Locate the cell with the specified text and output its [x, y] center coordinate. 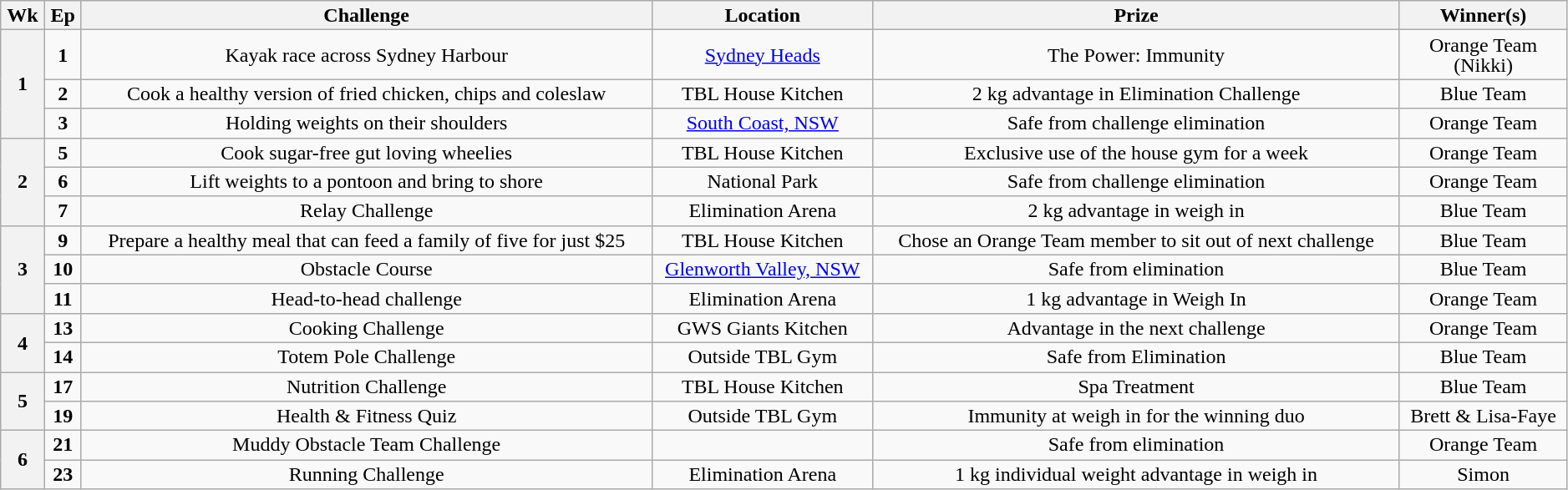
Advantage in the next challenge [1136, 327]
Exclusive use of the house gym for a week [1136, 152]
Orange Team(Nikki) [1484, 55]
4 [23, 342]
19 [63, 416]
GWS Giants Kitchen [762, 327]
14 [63, 357]
National Park [762, 182]
1 kg advantage in Weigh In [1136, 299]
The Power: Immunity [1136, 55]
2 kg advantage in Elimination Challenge [1136, 93]
Wk [23, 15]
South Coast, NSW [762, 124]
Kayak race across Sydney Harbour [366, 55]
Cook sugar-free gut loving wheelies [366, 152]
Chose an Orange Team member to sit out of next challenge [1136, 240]
Obstacle Course [366, 269]
Brett & Lisa-Faye [1484, 416]
Relay Challenge [366, 210]
Cook a healthy version of fried chicken, chips and coleslaw [366, 93]
9 [63, 240]
Muddy Obstacle Team Challenge [366, 446]
Prepare a healthy meal that can feed a family of five for just $25 [366, 240]
Totem Pole Challenge [366, 357]
Safe from Elimination [1136, 357]
Ep [63, 15]
7 [63, 210]
Health & Fitness Quiz [366, 416]
Immunity at weigh in for the winning duo [1136, 416]
Simon [1484, 474]
2 kg advantage in weigh in [1136, 210]
13 [63, 327]
Holding weights on their shoulders [366, 124]
1 kg individual weight advantage in weigh in [1136, 474]
Prize [1136, 15]
Glenworth Valley, NSW [762, 269]
Spa Treatment [1136, 387]
Head-to-head challenge [366, 299]
Location [762, 15]
11 [63, 299]
Nutrition Challenge [366, 387]
23 [63, 474]
21 [63, 446]
Winner(s) [1484, 15]
Challenge [366, 15]
10 [63, 269]
Sydney Heads [762, 55]
17 [63, 387]
Cooking Challenge [366, 327]
Running Challenge [366, 474]
Lift weights to a pontoon and bring to shore [366, 182]
